Pinpoint the cell where the given text exists, returning its (X, Y) midpoint coordinate. 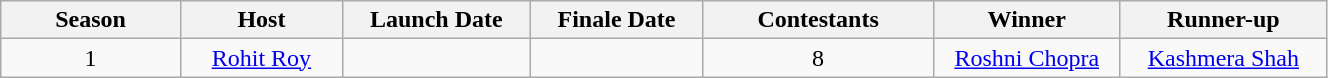
1 (91, 58)
Host (261, 20)
Season (91, 20)
Winner (1026, 20)
Kashmera Shah (1223, 58)
Rohit Roy (261, 58)
Launch Date (437, 20)
Contestants (818, 20)
Roshni Chopra (1026, 58)
Finale Date (616, 20)
8 (818, 58)
Runner-up (1223, 20)
